Output the (X, Y) coordinate of the center of the cell containing the given text.  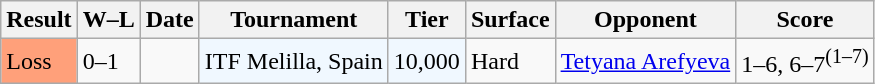
Opponent (646, 20)
Surface (510, 20)
Tetyana Arefyeva (646, 62)
Loss (39, 62)
W–L (108, 20)
Result (39, 20)
Score (805, 20)
1–6, 6–7(1–7) (805, 62)
Hard (510, 62)
0–1 (108, 62)
Tournament (294, 20)
Tier (426, 20)
10,000 (426, 62)
Date (170, 20)
ITF Melilla, Spain (294, 62)
